Extract the [X, Y] coordinate from the center of the cell holding the provided text.  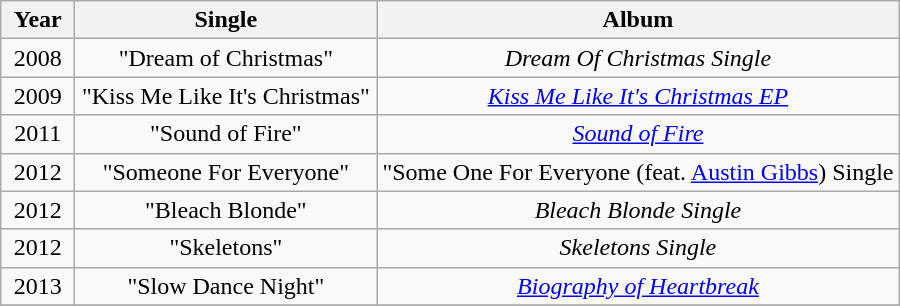
Album [638, 20]
Year [38, 20]
2009 [38, 96]
"Bleach Blonde" [226, 210]
2008 [38, 58]
Skeletons Single [638, 248]
"Kiss Me Like It's Christmas" [226, 96]
Sound of Fire [638, 134]
Bleach Blonde Single [638, 210]
"Sound of Fire" [226, 134]
"Dream of Christmas" [226, 58]
Kiss Me Like It's Christmas EP [638, 96]
"Slow Dance Night" [226, 286]
Single [226, 20]
Biography of Heartbreak [638, 286]
2013 [38, 286]
2011 [38, 134]
"Someone For Everyone" [226, 172]
"Skeletons" [226, 248]
"Some One For Everyone (feat. Austin Gibbs) Single [638, 172]
Dream Of Christmas Single [638, 58]
